For the text-containing cell, return its midpoint in (x, y) coordinate format. 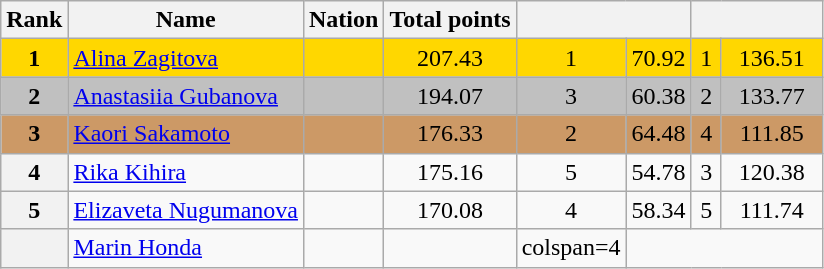
Rika Kihira (186, 172)
Rank (34, 20)
176.33 (450, 134)
194.07 (450, 96)
111.85 (772, 134)
175.16 (450, 172)
70.92 (658, 58)
207.43 (450, 58)
colspan=4 (571, 248)
58.34 (658, 210)
Kaori Sakamoto (186, 134)
54.78 (658, 172)
120.38 (772, 172)
Name (186, 20)
Anastasiia Gubanova (186, 96)
60.38 (658, 96)
Elizaveta Nugumanova (186, 210)
64.48 (658, 134)
133.77 (772, 96)
Nation (343, 20)
Total points (450, 20)
136.51 (772, 58)
170.08 (450, 210)
Marin Honda (186, 248)
Alina Zagitova (186, 58)
111.74 (772, 210)
